Pinpoint the cell where the given text exists, returning its [X, Y] midpoint coordinate. 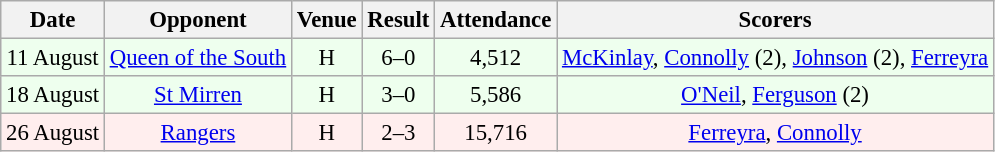
11 August [53, 58]
Opponent [198, 20]
3–0 [398, 95]
6–0 [398, 58]
Date [53, 20]
Rangers [198, 133]
4,512 [496, 58]
15,716 [496, 133]
Scorers [776, 20]
Queen of the South [198, 58]
5,586 [496, 95]
O'Neil, Ferguson (2) [776, 95]
Result [398, 20]
Ferreyra, Connolly [776, 133]
Attendance [496, 20]
McKinlay, Connolly (2), Johnson (2), Ferreyra [776, 58]
Venue [328, 20]
2–3 [398, 133]
18 August [53, 95]
St Mirren [198, 95]
26 August [53, 133]
